Pinpoint the cell where the given text exists, returning its [x, y] midpoint coordinate. 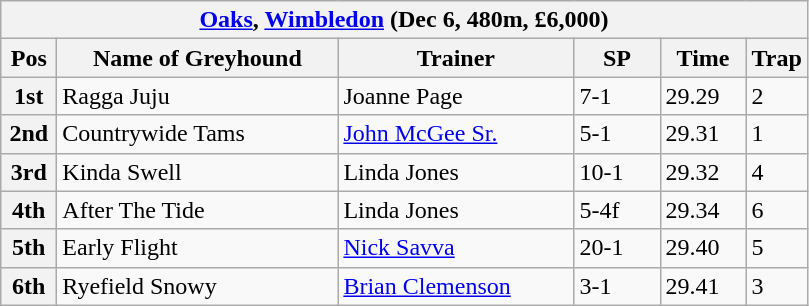
1st [29, 96]
1 [776, 134]
SP [617, 58]
Time [703, 58]
29.34 [703, 210]
5 [776, 248]
Ryefield Snowy [198, 286]
29.40 [703, 248]
6th [29, 286]
7-1 [617, 96]
10-1 [617, 172]
After The Tide [198, 210]
Joanne Page [456, 96]
Name of Greyhound [198, 58]
Countrywide Tams [198, 134]
4th [29, 210]
Nick Savva [456, 248]
29.41 [703, 286]
5th [29, 248]
2 [776, 96]
Trap [776, 58]
Ragga Juju [198, 96]
5-1 [617, 134]
3rd [29, 172]
John McGee Sr. [456, 134]
Pos [29, 58]
2nd [29, 134]
Kinda Swell [198, 172]
Oaks, Wimbledon (Dec 6, 480m, £6,000) [404, 20]
5-4f [617, 210]
29.32 [703, 172]
Brian Clemenson [456, 286]
Early Flight [198, 248]
6 [776, 210]
29.29 [703, 96]
20-1 [617, 248]
29.31 [703, 134]
3 [776, 286]
3-1 [617, 286]
Trainer [456, 58]
4 [776, 172]
